Provide the (X, Y) coordinate of the cell's center where the given text is located.  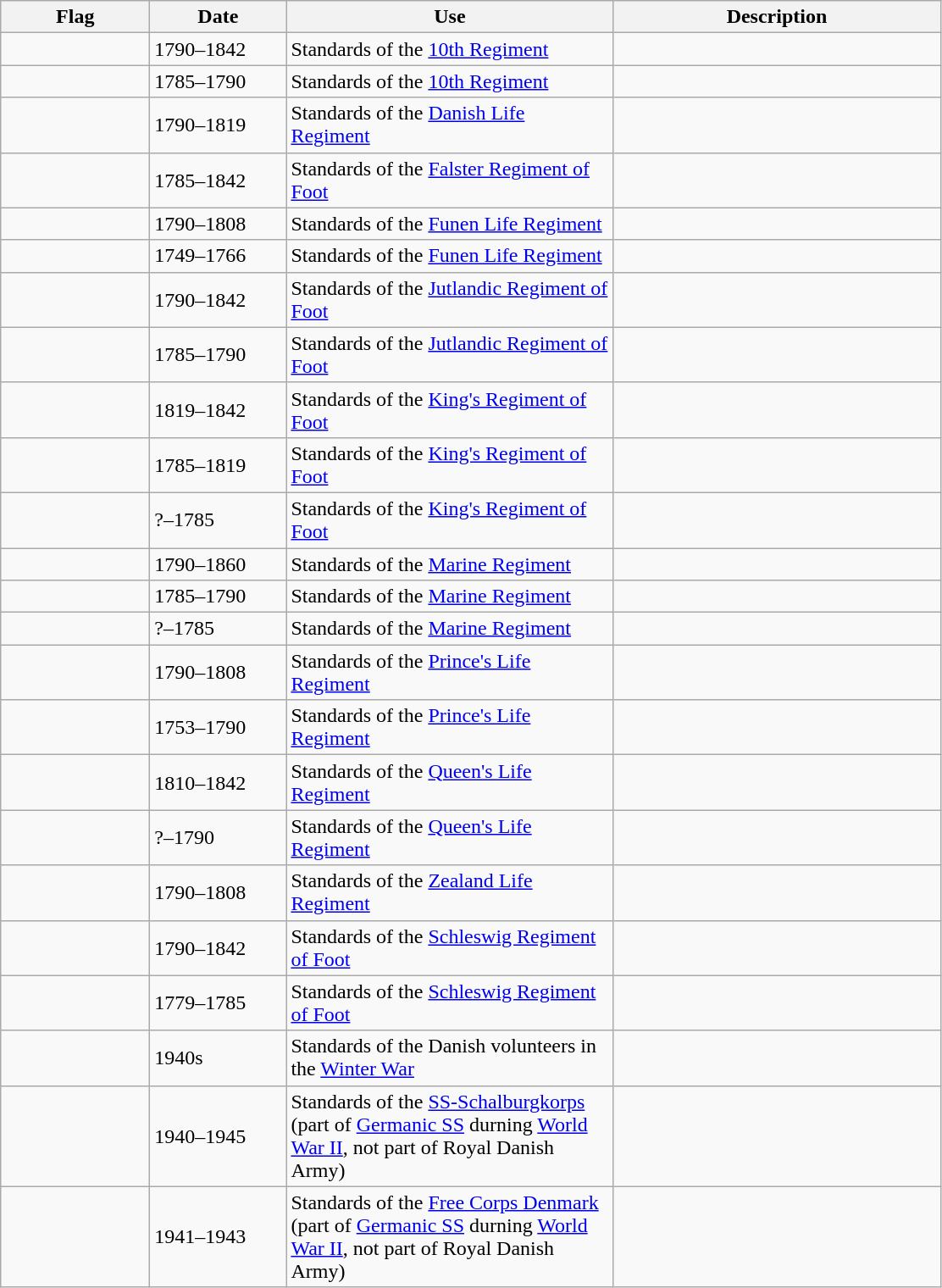
1940–1945 (219, 1135)
1785–1819 (219, 464)
1790–1819 (219, 125)
1753–1790 (219, 727)
?–1790 (219, 837)
1790–1860 (219, 563)
Standards of the Danish volunteers in the Winter War (450, 1058)
Standards of the Falster Regiment of Foot (450, 180)
Description (777, 17)
1940s (219, 1058)
Use (450, 17)
Flag (75, 17)
1749–1766 (219, 256)
Standards of the Zealand Life Regiment (450, 893)
1941–1943 (219, 1237)
Standards of the Danish Life Regiment (450, 125)
Date (219, 17)
1779–1785 (219, 1003)
1785–1842 (219, 180)
Standards of the SS-Schalburgkorps (part of Germanic SS durning World War II, not part of Royal Danish Army) (450, 1135)
Standards of the Free Corps Denmark (part of Germanic SS durning World War II, not part of Royal Danish Army) (450, 1237)
1819–1842 (219, 410)
1810–1842 (219, 783)
